For the text-containing cell, return its midpoint in [x, y] coordinate format. 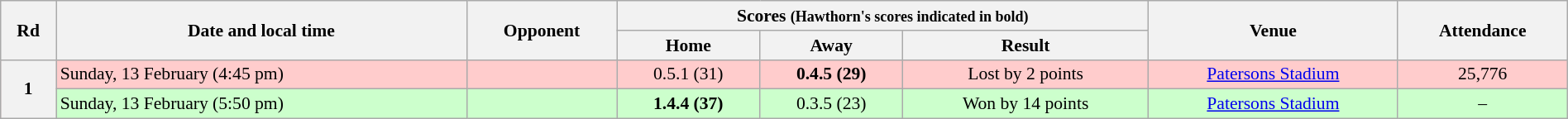
1 [28, 89]
Venue [1274, 30]
0.5.1 (31) [688, 74]
Result [1025, 45]
Date and local time [261, 30]
Lost by 2 points [1025, 74]
0.3.5 (23) [832, 104]
0.4.5 (29) [832, 74]
Scores (Hawthorn's scores indicated in bold) [883, 16]
Sunday, 13 February (4:45 pm) [261, 74]
Rd [28, 30]
– [1482, 104]
Home [688, 45]
Attendance [1482, 30]
25,776 [1482, 74]
Opponent [542, 30]
Away [832, 45]
1.4.4 (37) [688, 104]
Sunday, 13 February (5:50 pm) [261, 104]
Won by 14 points [1025, 104]
